Return (X, Y) of the center of cell containing provided text 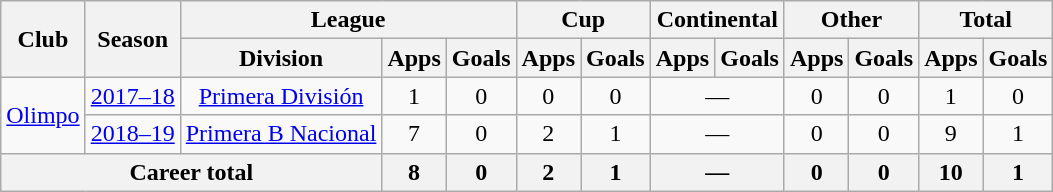
Cup (583, 20)
Season (132, 39)
Continental (717, 20)
9 (951, 134)
8 (414, 172)
Division (281, 58)
Olimpo (43, 115)
Club (43, 39)
Career total (192, 172)
Primera B Nacional (281, 134)
10 (951, 172)
League (348, 20)
2018–19 (132, 134)
7 (414, 134)
Primera División (281, 96)
Total (986, 20)
2017–18 (132, 96)
Other (851, 20)
